Return the [x, y] coordinate for the center point of the cell that contains the specified text.  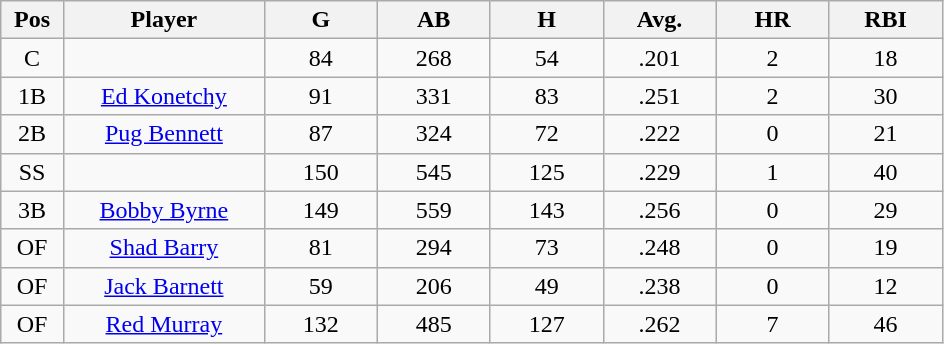
84 [320, 58]
81 [320, 248]
545 [434, 172]
.256 [660, 210]
149 [320, 210]
206 [434, 286]
Avg. [660, 20]
143 [546, 210]
3B [32, 210]
40 [886, 172]
Ed Konetchy [164, 96]
19 [886, 248]
59 [320, 286]
29 [886, 210]
1 [772, 172]
2B [32, 134]
18 [886, 58]
294 [434, 248]
21 [886, 134]
7 [772, 324]
.222 [660, 134]
.238 [660, 286]
.248 [660, 248]
Player [164, 20]
Pug Bennett [164, 134]
Bobby Byrne [164, 210]
1B [32, 96]
C [32, 58]
SS [32, 172]
RBI [886, 20]
127 [546, 324]
AB [434, 20]
54 [546, 58]
12 [886, 286]
.251 [660, 96]
30 [886, 96]
132 [320, 324]
331 [434, 96]
.262 [660, 324]
HR [772, 20]
83 [546, 96]
485 [434, 324]
Pos [32, 20]
91 [320, 96]
87 [320, 134]
Jack Barnett [164, 286]
46 [886, 324]
49 [546, 286]
.201 [660, 58]
559 [434, 210]
Shad Barry [164, 248]
125 [546, 172]
.229 [660, 172]
G [320, 20]
73 [546, 248]
H [546, 20]
324 [434, 134]
150 [320, 172]
268 [434, 58]
Red Murray [164, 324]
72 [546, 134]
